Locate the cell with the specified text and output its (X, Y) center coordinate. 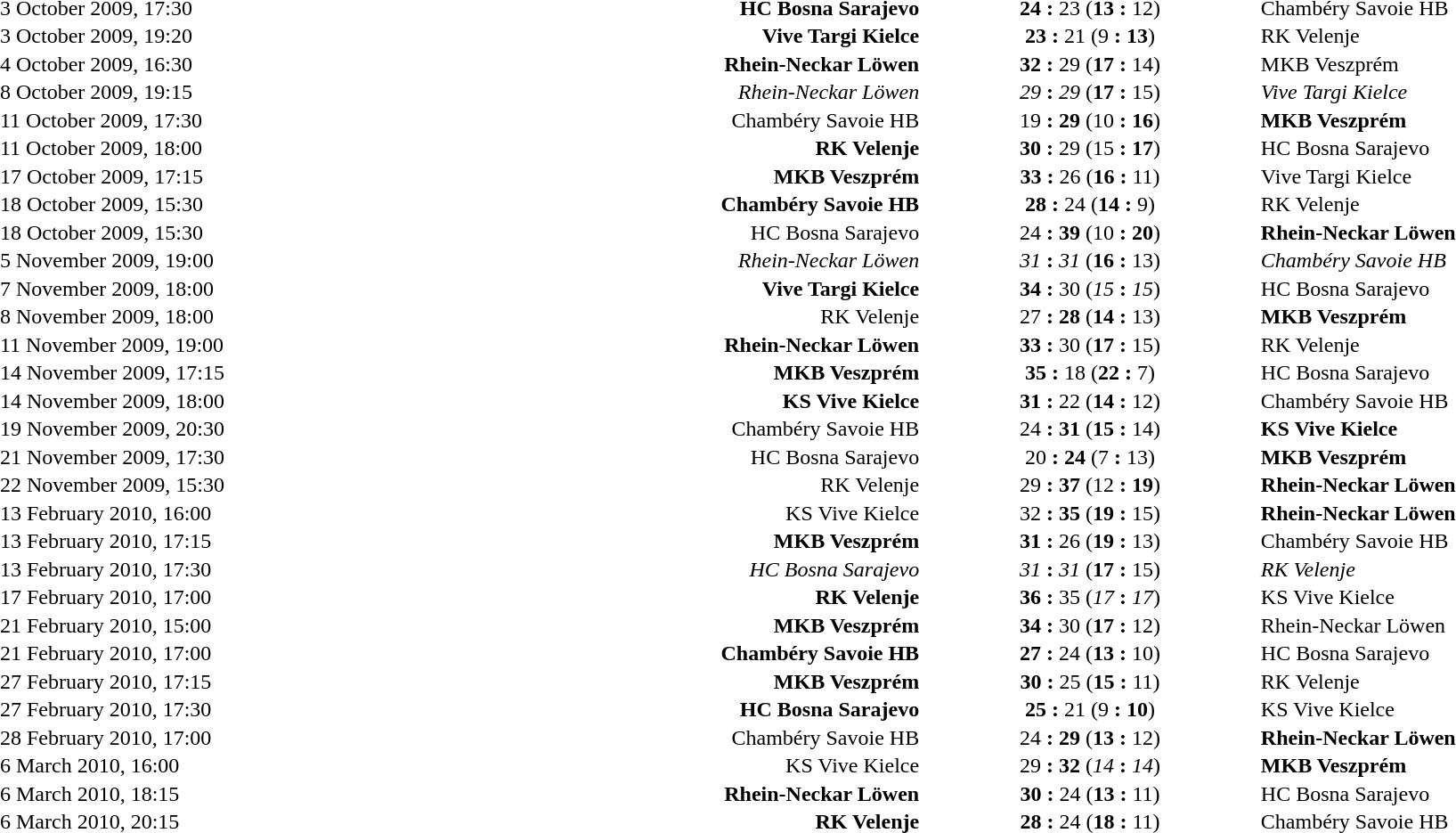
24 : 39 (10 : 20) (1090, 233)
27 : 24 (13 : 10) (1090, 653)
29 : 37 (12 : 19) (1090, 486)
31 : 22 (14 : 12) (1090, 401)
29 : 29 (17 : 15) (1090, 92)
34 : 30 (15 : 15) (1090, 289)
35 : 18 (22 : 7) (1090, 373)
36 : 35 (17 : 17) (1090, 598)
30 : 25 (15 : 11) (1090, 682)
25 : 21 (9 : 10) (1090, 710)
30 : 29 (15 : 17) (1090, 149)
24 : 29 (13 : 12) (1090, 738)
19 : 29 (10 : 16) (1090, 120)
31 : 31 (16 : 13) (1090, 261)
20 : 24 (7 : 13) (1090, 457)
32 : 35 (19 : 15) (1090, 513)
29 : 32 (14 : 14) (1090, 765)
33 : 30 (17 : 15) (1090, 345)
33 : 26 (16 : 11) (1090, 176)
23 : 21 (9 : 13) (1090, 37)
27 : 28 (14 : 13) (1090, 316)
30 : 24 (13 : 11) (1090, 794)
24 : 31 (15 : 14) (1090, 429)
31 : 31 (17 : 15) (1090, 569)
32 : 29 (17 : 14) (1090, 64)
31 : 26 (19 : 13) (1090, 541)
34 : 30 (17 : 12) (1090, 625)
28 : 24 (14 : 9) (1090, 204)
